Capture the cell that displays the provided text and extract its (x, y) central coordinate. 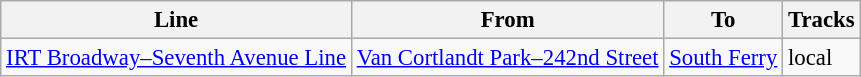
South Ferry (724, 58)
IRT Broadway–Seventh Avenue Line (176, 58)
From (507, 20)
Line (176, 20)
local (822, 58)
Van Cortlandt Park–242nd Street (507, 58)
Tracks (822, 20)
To (724, 20)
